Detect which cell encompasses the target text, then output its [X, Y] center coordinate. 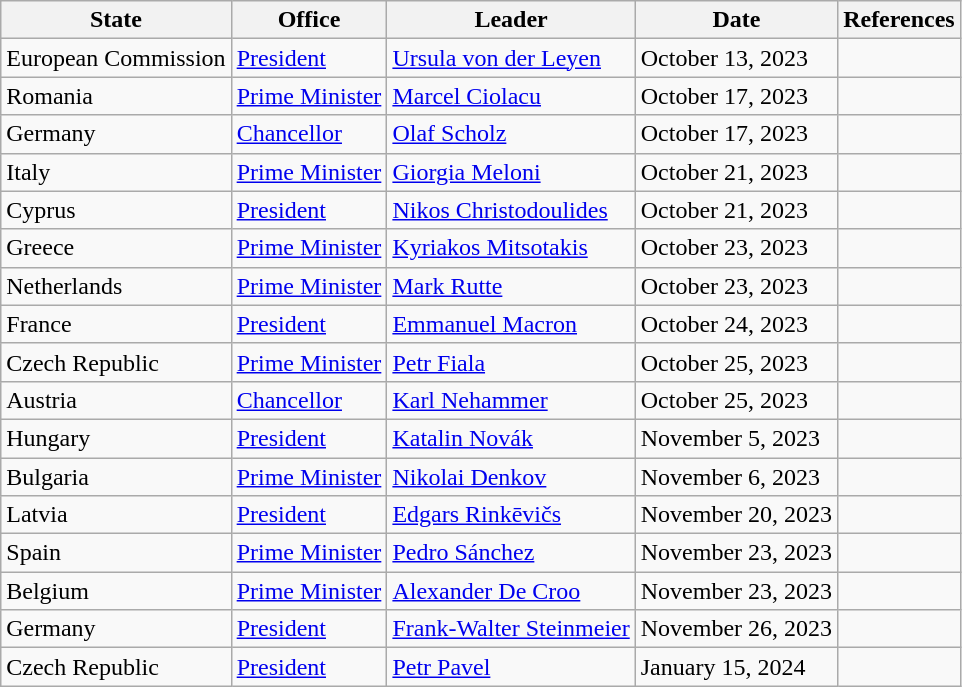
November 5, 2023 [736, 438]
January 15, 2024 [736, 667]
Bulgaria [116, 477]
November 26, 2023 [736, 629]
Edgars Rinkēvičs [511, 515]
Mark Rutte [511, 286]
Alexander De Croo [511, 591]
Romania [116, 96]
Latvia [116, 515]
Ursula von der Leyen [511, 58]
Office [309, 20]
Marcel Ciolacu [511, 96]
Date [736, 20]
Greece [116, 248]
France [116, 324]
Frank-Walter Steinmeier [511, 629]
Karl Nehammer [511, 400]
Spain [116, 553]
Leader [511, 20]
Emmanuel Macron [511, 324]
Petr Pavel [511, 667]
October 24, 2023 [736, 324]
References [900, 20]
Italy [116, 172]
October 13, 2023 [736, 58]
Hungary [116, 438]
State [116, 20]
Kyriakos Mitsotakis [511, 248]
Netherlands [116, 286]
November 20, 2023 [736, 515]
European Commission [116, 58]
Austria [116, 400]
Petr Fiala [511, 362]
Olaf Scholz [511, 134]
Katalin Novák [511, 438]
Nikos Christodoulides [511, 210]
Pedro Sánchez [511, 553]
Giorgia Meloni [511, 172]
Belgium [116, 591]
Cyprus [116, 210]
Nikolai Denkov [511, 477]
November 6, 2023 [736, 477]
